Provide the [X, Y] coordinate of the cell's center where the given text is located.  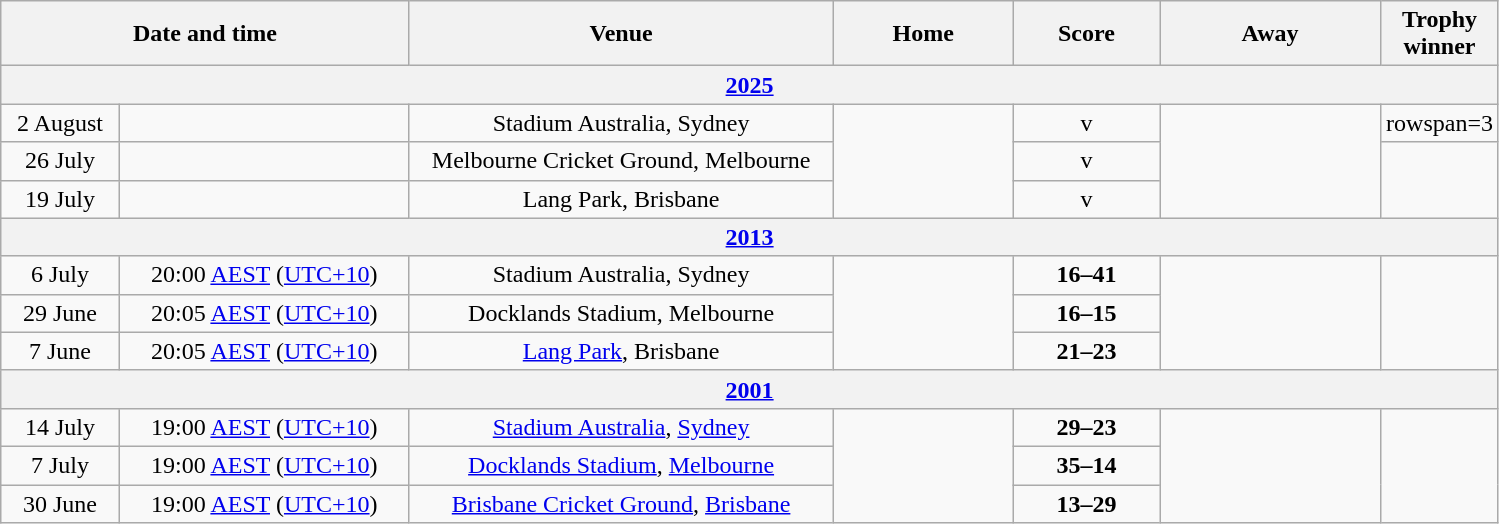
13–29 [1086, 503]
29 June [60, 313]
7 June [60, 351]
Trophywinner [1440, 34]
26 July [60, 161]
19 July [60, 199]
Date and time [206, 34]
Away [1270, 34]
2 August [60, 123]
Brisbane Cricket Ground, Brisbane [621, 503]
35–14 [1086, 465]
16–41 [1086, 275]
14 July [60, 427]
rowspan=3 [1440, 123]
2001 [750, 389]
20:00 AEST (UTC+10) [264, 275]
Melbourne Cricket Ground, Melbourne [621, 161]
Venue [621, 34]
6 July [60, 275]
16–15 [1086, 313]
2013 [750, 237]
29–23 [1086, 427]
Home [924, 34]
21–23 [1086, 351]
Score [1086, 34]
2025 [750, 85]
7 July [60, 465]
30 June [60, 503]
